Extract the (x, y) coordinate from the center of the cell holding the provided text.  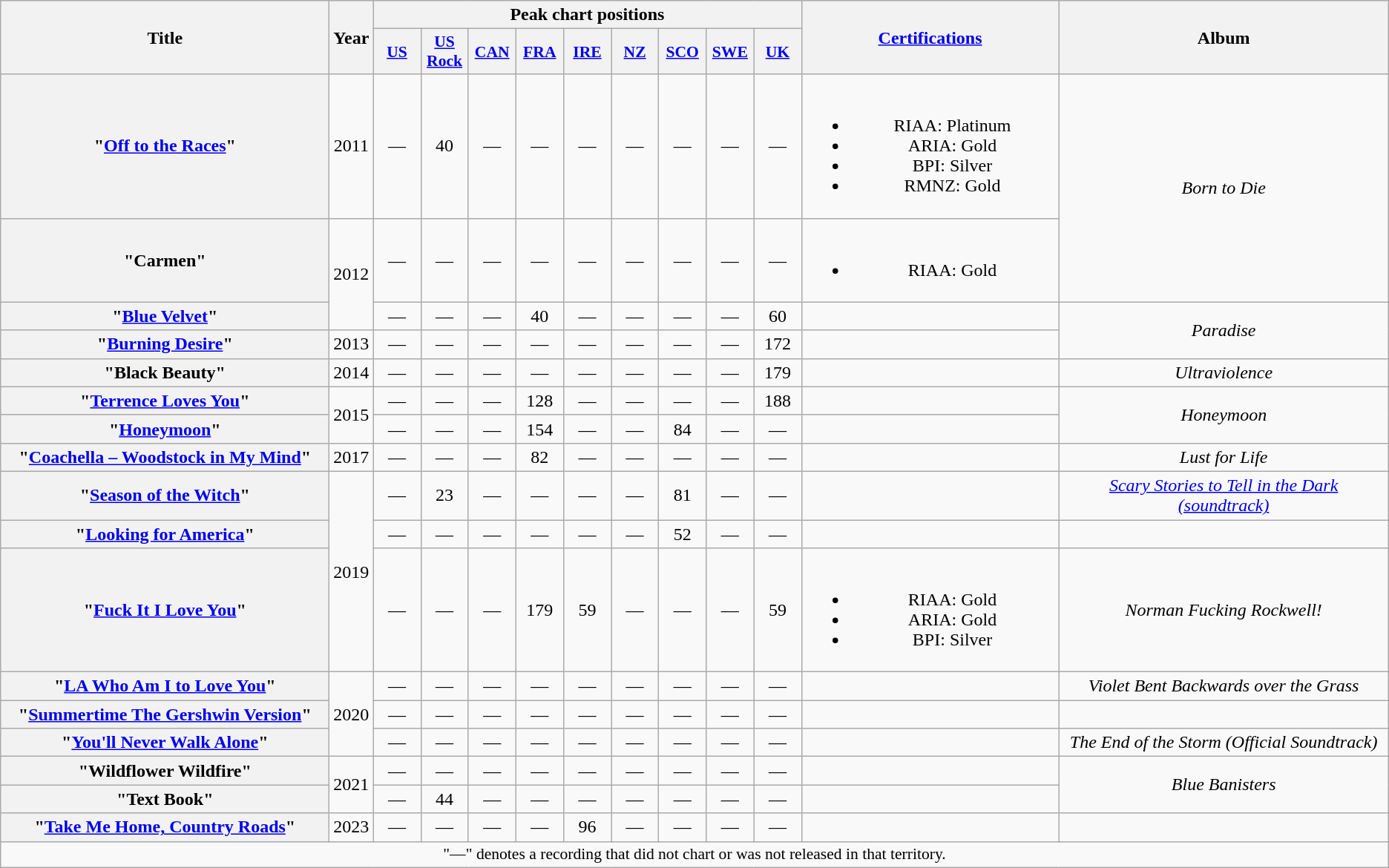
"—" denotes a recording that did not chart or was not released in that territory. (694, 855)
2014 (352, 372)
23 (444, 496)
84 (683, 429)
UK (778, 52)
2020 (352, 714)
Lust for Life (1224, 457)
2015 (352, 415)
Paradise (1224, 330)
"Honeymoon" (165, 429)
154 (539, 429)
FRA (539, 52)
188 (778, 401)
Violet Bent Backwards over the Grass (1224, 686)
SWE (730, 52)
Album (1224, 37)
SCO (683, 52)
"Black Beauty" (165, 372)
Ultraviolence (1224, 372)
128 (539, 401)
82 (539, 457)
"Fuck It I Love You" (165, 610)
2017 (352, 457)
"Season of the Witch" (165, 496)
RIAA: GoldARIA: GoldBPI: Silver (930, 610)
96 (587, 827)
"Coachella – Woodstock in My Mind" (165, 457)
"Text Book" (165, 799)
"Wildflower Wildfire" (165, 771)
"LA Who Am I to Love You" (165, 686)
NZ (635, 52)
RIAA: Gold (930, 260)
Peak chart positions (588, 15)
"Burning Desire" (165, 344)
"Looking for America" (165, 533)
81 (683, 496)
2019 (352, 571)
"You'll Never Walk Alone" (165, 743)
US (397, 52)
The End of the Storm (Official Soundtrack) (1224, 743)
2023 (352, 827)
Born to Die (1224, 188)
2011 (352, 146)
"Carmen" (165, 260)
52 (683, 533)
2012 (352, 274)
CAN (492, 52)
Scary Stories to Tell in the Dark (soundtrack) (1224, 496)
Blue Banisters (1224, 785)
RIAA: PlatinumARIA: GoldBPI: SilverRMNZ: Gold (930, 146)
"Blue Velvet" (165, 316)
Year (352, 37)
60 (778, 316)
Honeymoon (1224, 415)
2013 (352, 344)
IRE (587, 52)
"Off to the Races" (165, 146)
Certifications (930, 37)
2021 (352, 785)
Norman Fucking Rockwell! (1224, 610)
44 (444, 799)
Title (165, 37)
"Terrence Loves You" (165, 401)
USRock (444, 52)
"Summertime The Gershwin Version" (165, 714)
172 (778, 344)
"Take Me Home, Country Roads" (165, 827)
